Search for the cell housing the specified text and yield its (X, Y) center coordinate. 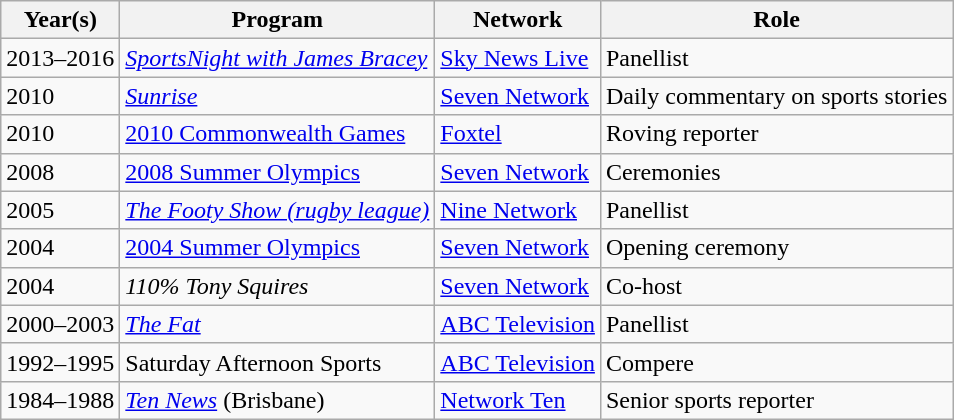
The Footy Show (rugby league) (278, 210)
Network (518, 20)
Sunrise (278, 96)
Roving reporter (776, 134)
2005 (60, 210)
Daily commentary on sports stories (776, 96)
2010 Commonwealth Games (278, 134)
Ten News (Brisbane) (278, 400)
2008 Summer Olympics (278, 172)
2000–2003 (60, 324)
Foxtel (518, 134)
SportsNight with James Bracey (278, 58)
Program (278, 20)
110% Tony Squires (278, 286)
Nine Network (518, 210)
1992–1995 (60, 362)
Senior sports reporter (776, 400)
Sky News Live (518, 58)
The Fat (278, 324)
Role (776, 20)
1984–1988 (60, 400)
2008 (60, 172)
Network Ten (518, 400)
Ceremonies (776, 172)
2004 Summer Olympics (278, 248)
2013–2016 (60, 58)
Saturday Afternoon Sports (278, 362)
Compere (776, 362)
Opening ceremony (776, 248)
Year(s) (60, 20)
Co-host (776, 286)
